Extract the [x, y] coordinate from the center of the cell holding the provided text.  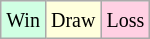
Win [24, 20]
Draw [72, 20]
Loss [126, 20]
